Pinpoint the cell where the given text exists, returning its [x, y] midpoint coordinate. 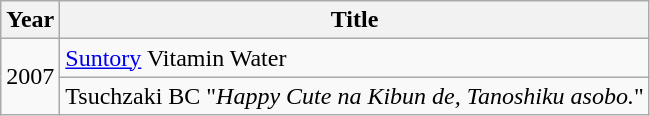
Tsuchzaki BC "Happy Cute na Kibun de, Tanoshiku asobo." [354, 96]
Year [30, 20]
2007 [30, 77]
Title [354, 20]
Suntory Vitamin Water [354, 58]
